Scan for the cell matching the given text and deliver its [X, Y] coordinate at center. 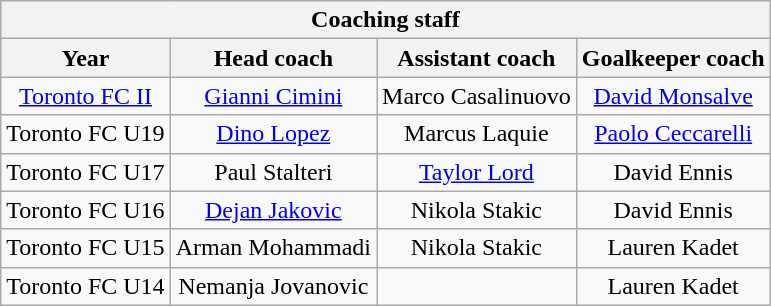
Dino Lopez [273, 134]
Year [86, 58]
Goalkeeper coach [673, 58]
Toronto FC II [86, 96]
Head coach [273, 58]
Toronto FC U15 [86, 248]
Taylor Lord [477, 172]
Assistant coach [477, 58]
Toronto FC U19 [86, 134]
Dejan Jakovic [273, 210]
Marcus Laquie [477, 134]
Coaching staff [386, 20]
Nemanja Jovanovic [273, 286]
Paolo Ceccarelli [673, 134]
Marco Casalinuovo [477, 96]
Arman Mohammadi [273, 248]
Toronto FC U17 [86, 172]
David Monsalve [673, 96]
Gianni Cimini [273, 96]
Paul Stalteri [273, 172]
Toronto FC U14 [86, 286]
Toronto FC U16 [86, 210]
